Search for the cell housing the specified text and yield its [X, Y] center coordinate. 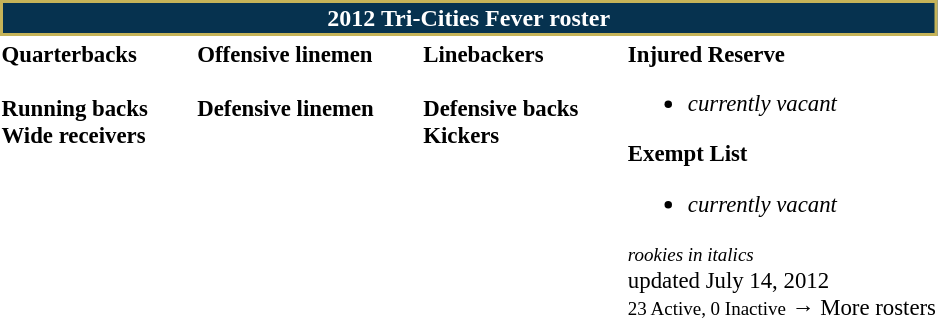
2012 Tri-Cities Fever roster [468, 18]
